Capture the cell that displays the provided text and extract its (X, Y) central coordinate. 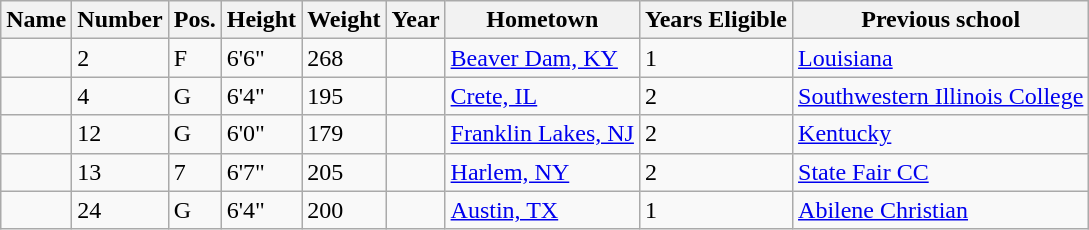
Harlem, NY (542, 172)
Year (416, 20)
Franklin Lakes, NJ (542, 134)
F (194, 58)
6'6" (261, 58)
Abilene Christian (941, 210)
205 (344, 172)
12 (120, 134)
195 (344, 96)
Years Eligible (716, 20)
13 (120, 172)
Kentucky (941, 134)
Beaver Dam, KY (542, 58)
Hometown (542, 20)
6'7" (261, 172)
24 (120, 210)
Name (36, 20)
Crete, IL (542, 96)
179 (344, 134)
Southwestern Illinois College (941, 96)
7 (194, 172)
4 (120, 96)
Louisiana (941, 58)
Height (261, 20)
Pos. (194, 20)
Austin, TX (542, 210)
200 (344, 210)
6'0" (261, 134)
Weight (344, 20)
Number (120, 20)
State Fair CC (941, 172)
Previous school (941, 20)
268 (344, 58)
